Return [x, y] of the center of cell containing provided text 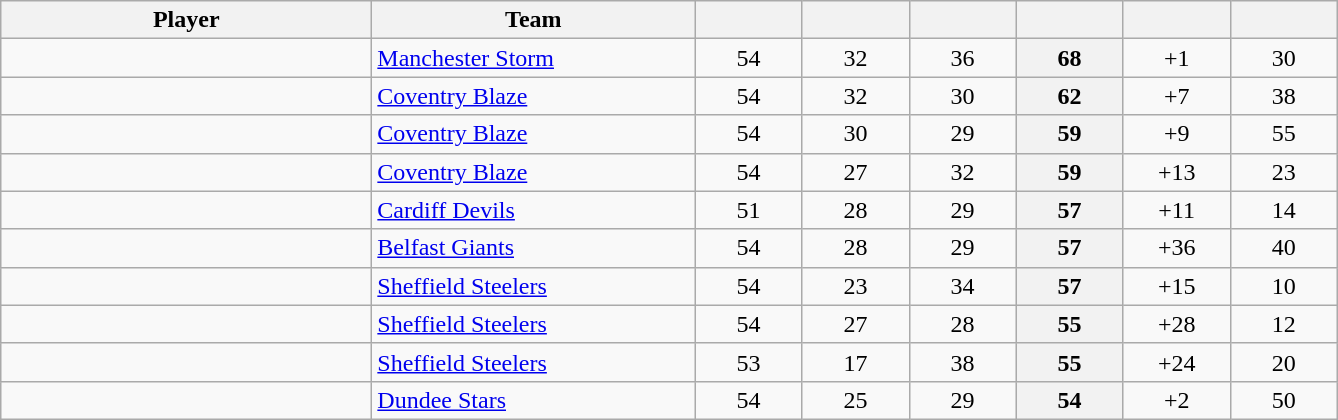
10 [1284, 286]
Manchester Storm [534, 58]
+13 [1176, 172]
Player [186, 20]
36 [962, 58]
62 [1070, 96]
25 [856, 400]
Belfast Giants [534, 248]
12 [1284, 324]
+28 [1176, 324]
Dundee Stars [534, 400]
+1 [1176, 58]
Cardiff Devils [534, 210]
40 [1284, 248]
+15 [1176, 286]
17 [856, 362]
51 [748, 210]
+2 [1176, 400]
34 [962, 286]
68 [1070, 58]
53 [748, 362]
Team [534, 20]
+24 [1176, 362]
+9 [1176, 134]
20 [1284, 362]
+11 [1176, 210]
14 [1284, 210]
50 [1284, 400]
+7 [1176, 96]
+36 [1176, 248]
